Scan for the cell matching the given text and deliver its (X, Y) coordinate at center. 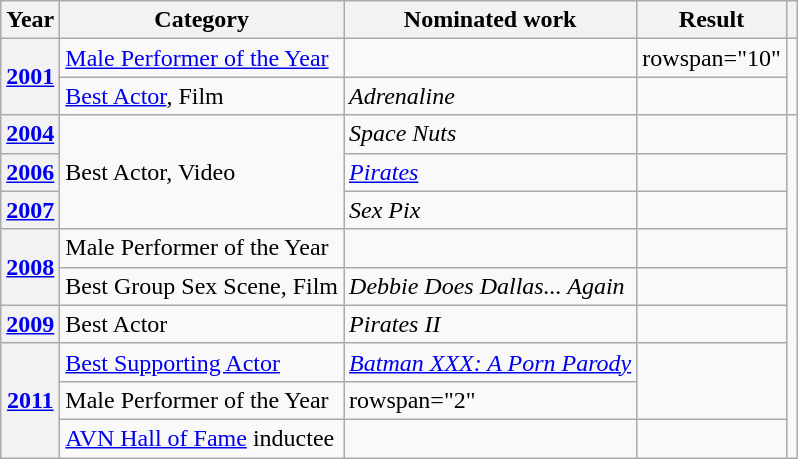
2009 (30, 324)
Space Nuts (490, 134)
Year (30, 20)
2006 (30, 172)
AVN Hall of Fame inductee (202, 438)
2007 (30, 210)
Best Group Sex Scene, Film (202, 286)
Nominated work (490, 20)
rowspan="2" (490, 400)
2001 (30, 77)
Result (712, 20)
2008 (30, 267)
Best Actor, Video (202, 172)
Best Supporting Actor (202, 362)
rowspan="10" (712, 58)
Pirates II (490, 324)
2011 (30, 400)
Batman XXX: A Porn Parody (490, 362)
Category (202, 20)
Debbie Does Dallas... Again (490, 286)
Pirates (490, 172)
Sex Pix (490, 210)
2004 (30, 134)
Best Actor (202, 324)
Best Actor, Film (202, 96)
Adrenaline (490, 96)
